Capture the cell that displays the provided text and extract its [X, Y] central coordinate. 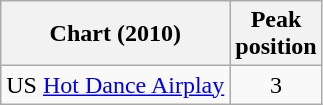
Chart (2010) [116, 34]
3 [276, 85]
US Hot Dance Airplay [116, 85]
Peakposition [276, 34]
